Return [X, Y] of the center of cell containing provided text 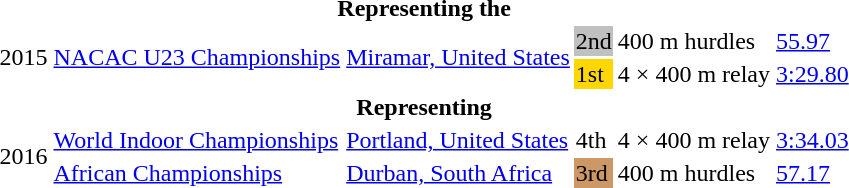
NACAC U23 Championships [197, 58]
African Championships [197, 173]
1st [594, 74]
Portland, United States [458, 140]
World Indoor Championships [197, 140]
Miramar, United States [458, 58]
4th [594, 140]
2nd [594, 41]
Durban, South Africa [458, 173]
3rd [594, 173]
